Extract the [x, y] coordinate from the center of the cell holding the provided text.  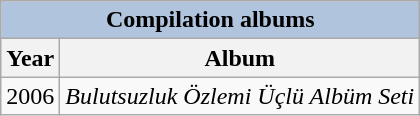
Album [240, 58]
2006 [30, 96]
Year [30, 58]
Compilation albums [210, 20]
Bulutsuzluk Özlemi Üçlü Albüm Seti [240, 96]
